Return the [X, Y] coordinate for the center point of the cell that contains the specified text.  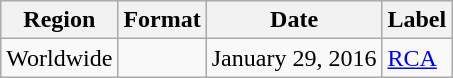
RCA [417, 58]
Label [417, 20]
Worldwide [60, 58]
Format [162, 20]
January 29, 2016 [294, 58]
Date [294, 20]
Region [60, 20]
